Pinpoint the cell where the given text exists, returning its (X, Y) midpoint coordinate. 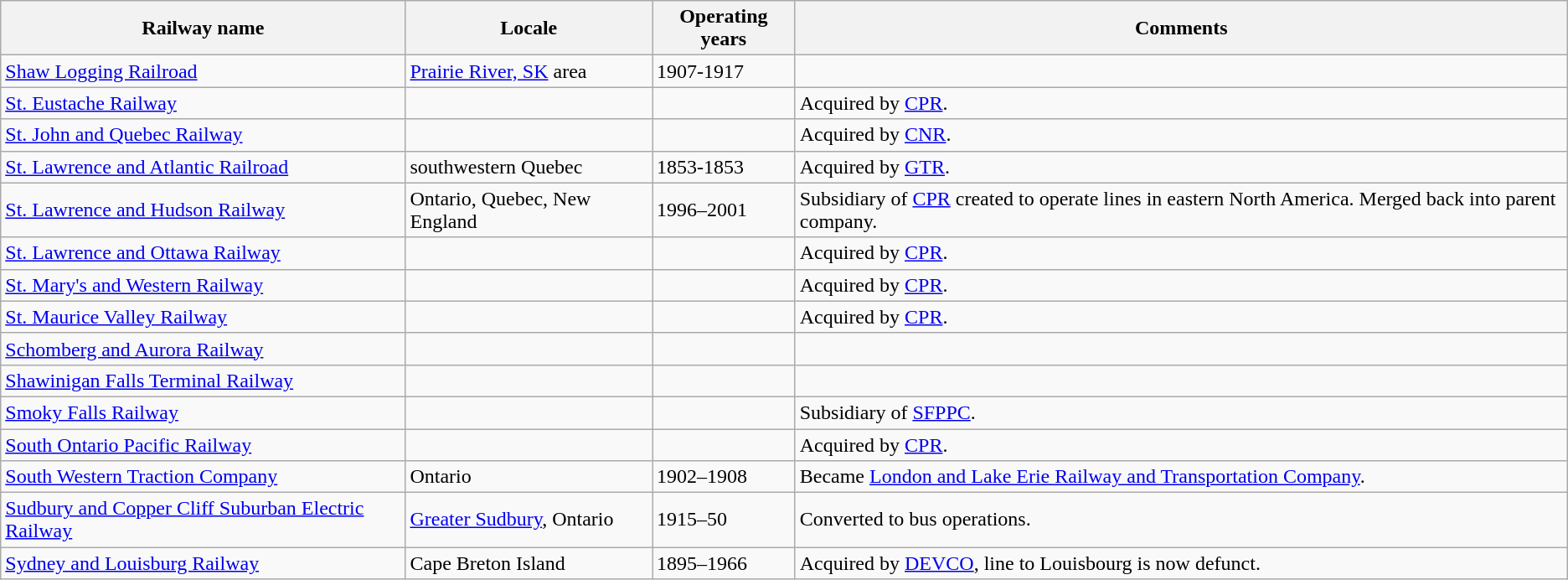
Comments (1181, 28)
Shawinigan Falls Terminal Railway (203, 381)
St. Maurice Valley Railway (203, 317)
1907-1917 (724, 71)
Ontario, Quebec, New England (529, 210)
Cape Breton Island (529, 563)
South Ontario Pacific Railway (203, 445)
Converted to bus operations. (1181, 520)
Sudbury and Copper Cliff Suburban Electric Railway (203, 520)
southwestern Quebec (529, 167)
Acquired by DEVCO, line to Louisbourg is now defunct. (1181, 563)
Acquired by CNR. (1181, 135)
Shaw Logging Railroad (203, 71)
St. Lawrence and Hudson Railway (203, 210)
1996–2001 (724, 210)
Sydney and Louisburg Railway (203, 563)
Prairie River, SK area (529, 71)
Ontario (529, 477)
1915–50 (724, 520)
Schomberg and Aurora Railway (203, 349)
1902–1908 (724, 477)
1853-1853 (724, 167)
Locale (529, 28)
Acquired by GTR. (1181, 167)
Greater Sudbury, Ontario (529, 520)
St. Eustache Railway (203, 103)
St. Lawrence and Ottawa Railway (203, 253)
Smoky Falls Railway (203, 412)
St. Mary's and Western Railway (203, 285)
St. John and Quebec Railway (203, 135)
Operating years (724, 28)
Railway name (203, 28)
Became London and Lake Erie Railway and Transportation Company. (1181, 477)
Subsidiary of CPR created to operate lines in eastern North America. Merged back into parent company. (1181, 210)
1895–1966 (724, 563)
Subsidiary of SFPPC. (1181, 412)
South Western Traction Company (203, 477)
St. Lawrence and Atlantic Railroad (203, 167)
